Identify which cell holds the provided text, then report its (X, Y) central coordinate. 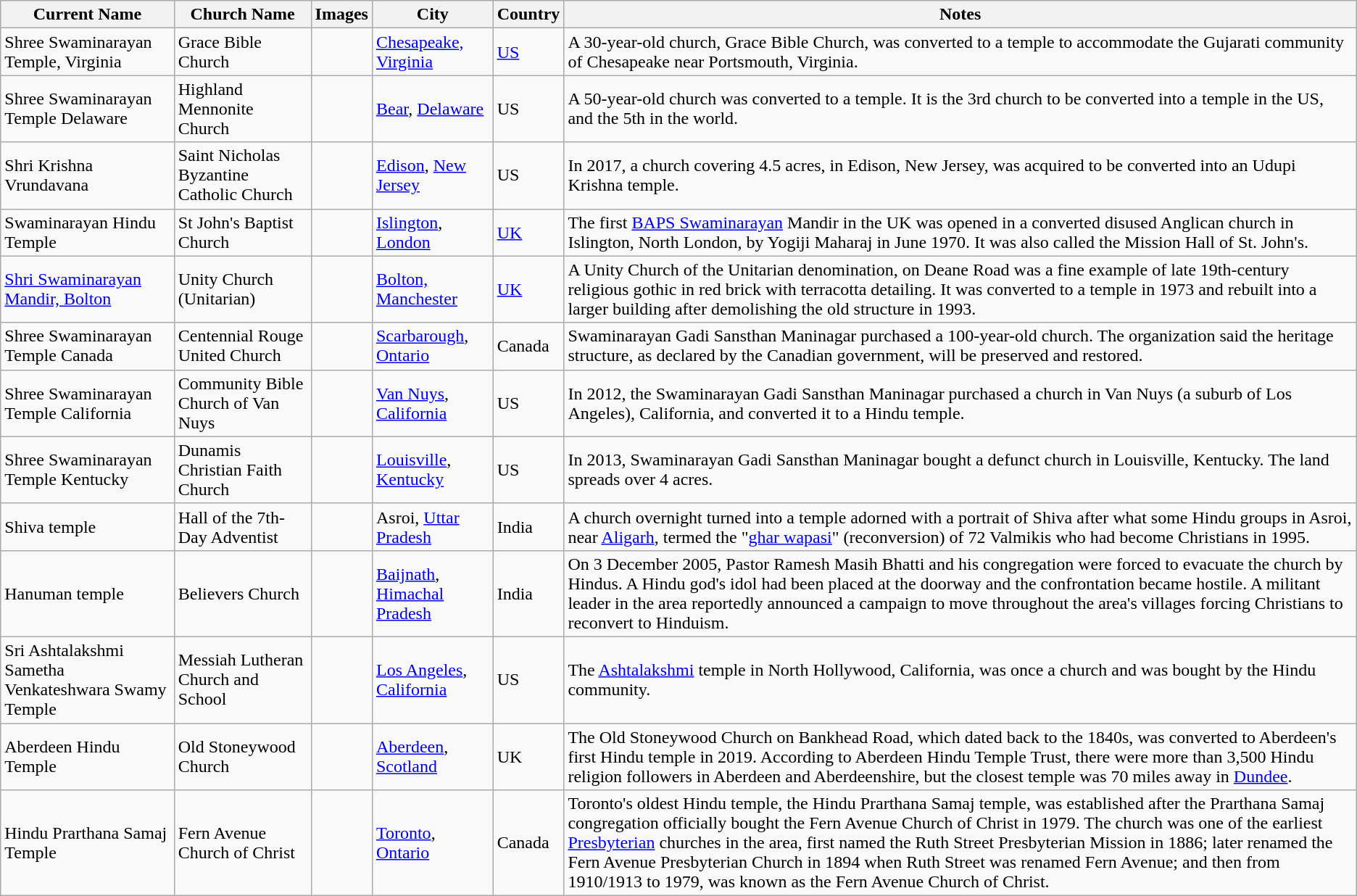
Baijnath, Himachal Pradesh (432, 593)
Hindu Prarthana Samaj Temple (87, 843)
Shri Krishna Vrundavana (87, 175)
Scarbarough, Ontario (432, 347)
Asroi, Uttar Pradesh (432, 526)
Edison, New Jersey (432, 175)
City (432, 14)
Shree Swaminarayan Temple Delaware (87, 109)
Louisville, Kentucky (432, 470)
Aberdeen, Scotland (432, 757)
Believers Church (242, 593)
Images (341, 14)
Shiva temple (87, 526)
St John's Baptist Church (242, 232)
Van Nuys, California (432, 403)
Swaminarayan Hindu Temple (87, 232)
Islington, London (432, 232)
Shri Swaminarayan Mandir, Bolton (87, 289)
Saint Nicholas Byzantine Catholic Church (242, 175)
Shree Swaminarayan Temple Kentucky (87, 470)
Current Name (87, 14)
Notes (960, 14)
Centennial Rouge United Church (242, 347)
Sri Ashtalakshmi Sametha Venkateshwara Swamy Temple (87, 680)
Chesapeake, Virginia (432, 52)
Toronto, Ontario (432, 843)
Bolton, Manchester (432, 289)
Shree Swaminarayan Temple Canada (87, 347)
In 2017, a church covering 4.5 acres, in Edison, New Jersey, was acquired to be converted into an Udupi Krishna temple. (960, 175)
Shree Swaminarayan Temple, Virginia (87, 52)
Hall of the 7th-Day Adventist (242, 526)
Country (528, 14)
Highland Mennonite Church (242, 109)
Los Angeles, California (432, 680)
A 30-year-old church, Grace Bible Church, was converted to a temple to accommodate the Gujarati community of Chesapeake near Portsmouth, Virginia. (960, 52)
Old Stoneywood Church (242, 757)
Bear, Delaware (432, 109)
In 2013, Swaminarayan Gadi Sansthan Maninagar bought a defunct church in Louisville, Kentucky. The land spreads over 4 acres. (960, 470)
A 50-year-old church was converted to a temple. It is the 3rd church to be converted into a temple in the US, and the 5th in the world. (960, 109)
Fern Avenue Church of Christ (242, 843)
Aberdeen Hindu Temple (87, 757)
Unity Church (Unitarian) (242, 289)
Dunamis Christian Faith Church (242, 470)
Shree Swaminarayan Temple California (87, 403)
Grace Bible Church (242, 52)
Church Name (242, 14)
Messiah Lutheran Church and School (242, 680)
Hanuman temple (87, 593)
The Ashtalakshmi temple in North Hollywood, California, was once a church and was bought by the Hindu community. (960, 680)
Community Bible Church of Van Nuys (242, 403)
